Return (x, y) of the center of cell containing provided text 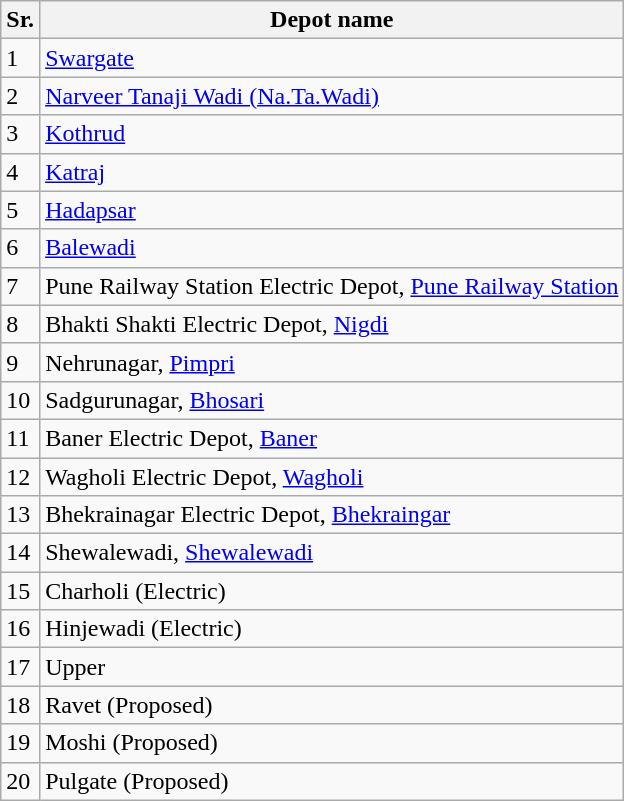
Nehrunagar, Pimpri (332, 362)
Pune Railway Station Electric Depot, Pune Railway Station (332, 286)
Sadgurunagar, Bhosari (332, 400)
19 (20, 743)
Balewadi (332, 248)
5 (20, 210)
13 (20, 515)
8 (20, 324)
Bhakti Shakti Electric Depot, Nigdi (332, 324)
Kothrud (332, 134)
Swargate (332, 58)
Moshi (Proposed) (332, 743)
Wagholi Electric Depot, Wagholi (332, 477)
2 (20, 96)
Shewalewadi, Shewalewadi (332, 553)
6 (20, 248)
17 (20, 667)
Charholi (Electric) (332, 591)
18 (20, 705)
10 (20, 400)
4 (20, 172)
Sr. (20, 20)
20 (20, 781)
16 (20, 629)
3 (20, 134)
15 (20, 591)
Baner Electric Depot, Baner (332, 438)
Ravet (Proposed) (332, 705)
11 (20, 438)
9 (20, 362)
Depot name (332, 20)
Upper (332, 667)
1 (20, 58)
Narveer Tanaji Wadi (Na.Ta.Wadi) (332, 96)
7 (20, 286)
Hadapsar (332, 210)
Katraj (332, 172)
14 (20, 553)
12 (20, 477)
Hinjewadi (Electric) (332, 629)
Bhekrainagar Electric Depot, Bhekraingar (332, 515)
Pulgate (Proposed) (332, 781)
